Output the [x, y] coordinate of the center of the cell containing the given text.  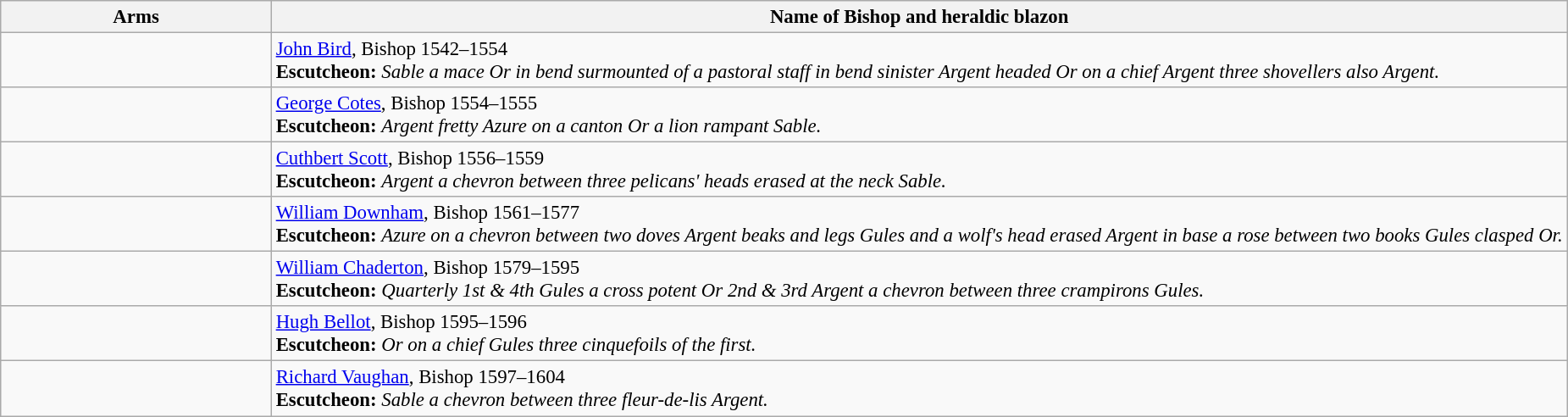
William Chaderton, Bishop 1579–1595Escutcheon: Quarterly 1st & 4th Gules a cross potent Or 2nd & 3rd Argent a chevron between three crampirons Gules. [919, 280]
Hugh Bellot, Bishop 1595–1596Escutcheon: Or on a chief Gules three cinquefoils of the first. [919, 334]
Arms [136, 17]
George Cotes, Bishop 1554–1555Escutcheon: Argent fretty Azure on a canton Or a lion rampant Sable. [919, 115]
Richard Vaughan, Bishop 1597–1604Escutcheon: Sable a chevron between three fleur-de-lis Argent. [919, 388]
Name of Bishop and heraldic blazon [919, 17]
Cuthbert Scott, Bishop 1556–1559Escutcheon: Argent a chevron between three pelicans' heads erased at the neck Sable. [919, 170]
